Provide the (X, Y) coordinate of the cell's center where the given text is located.  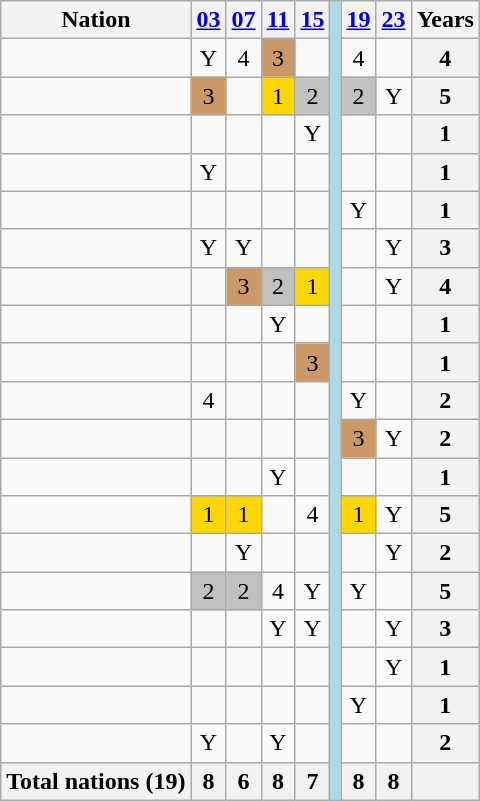
Years (445, 20)
23 (394, 20)
Nation (96, 20)
7 (312, 781)
Total nations (19) (96, 781)
11 (278, 20)
15 (312, 20)
03 (208, 20)
6 (244, 781)
07 (244, 20)
19 (358, 20)
